Output the [X, Y] coordinate of the center of the cell containing the given text.  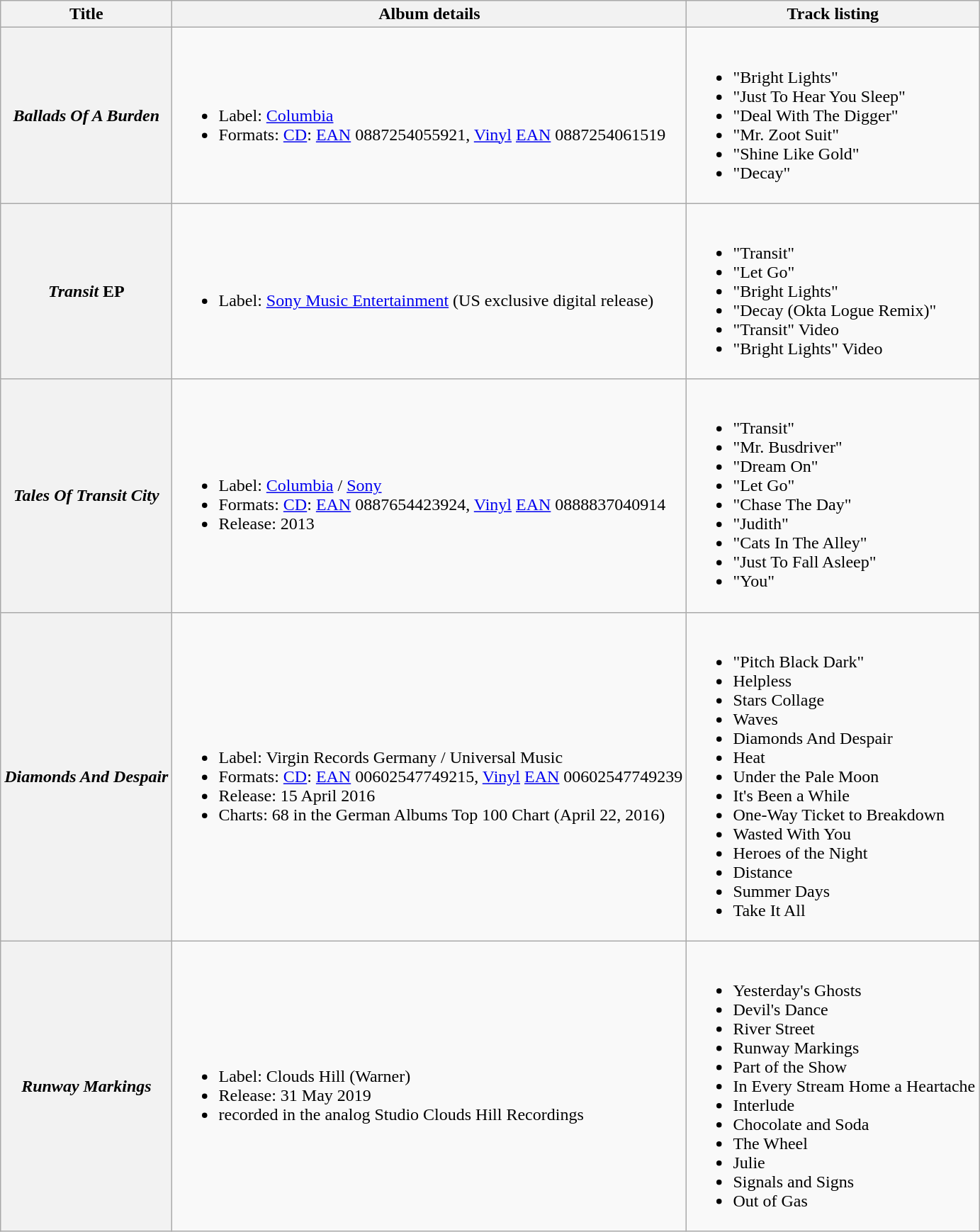
Runway Markings [86, 1086]
"Bright Lights""Just To Hear You Sleep""Deal With The Digger""Mr. Zoot Suit""Shine Like Gold""Decay" [833, 115]
Label: Sony Music Entertainment (US exclusive digital release) [429, 291]
Label: Columbia / SonyFormats: CD: EAN 0887654423924, Vinyl EAN 0888837040914Release: 2013 [429, 496]
Album details [429, 14]
Label: Clouds Hill (Warner)Release: 31 May 2019recorded in the analog Studio Clouds Hill Recordings [429, 1086]
"Transit""Let Go""Bright Lights""Decay (Okta Logue Remix)""Transit" Video"Bright Lights" Video [833, 291]
"Transit""Mr. Busdriver""Dream On""Let Go""Chase The Day""Judith""Cats In The Alley""Just To Fall Asleep""You" [833, 496]
Ballads Of A Burden [86, 115]
Transit EP [86, 291]
Label: ColumbiaFormats: CD: EAN 0887254055921, Vinyl EAN 0887254061519 [429, 115]
Track listing [833, 14]
Diamonds And Despair [86, 776]
Tales Of Transit City [86, 496]
Title [86, 14]
